Find where the given text appears and provide that cell's center as [x, y] coordinate. 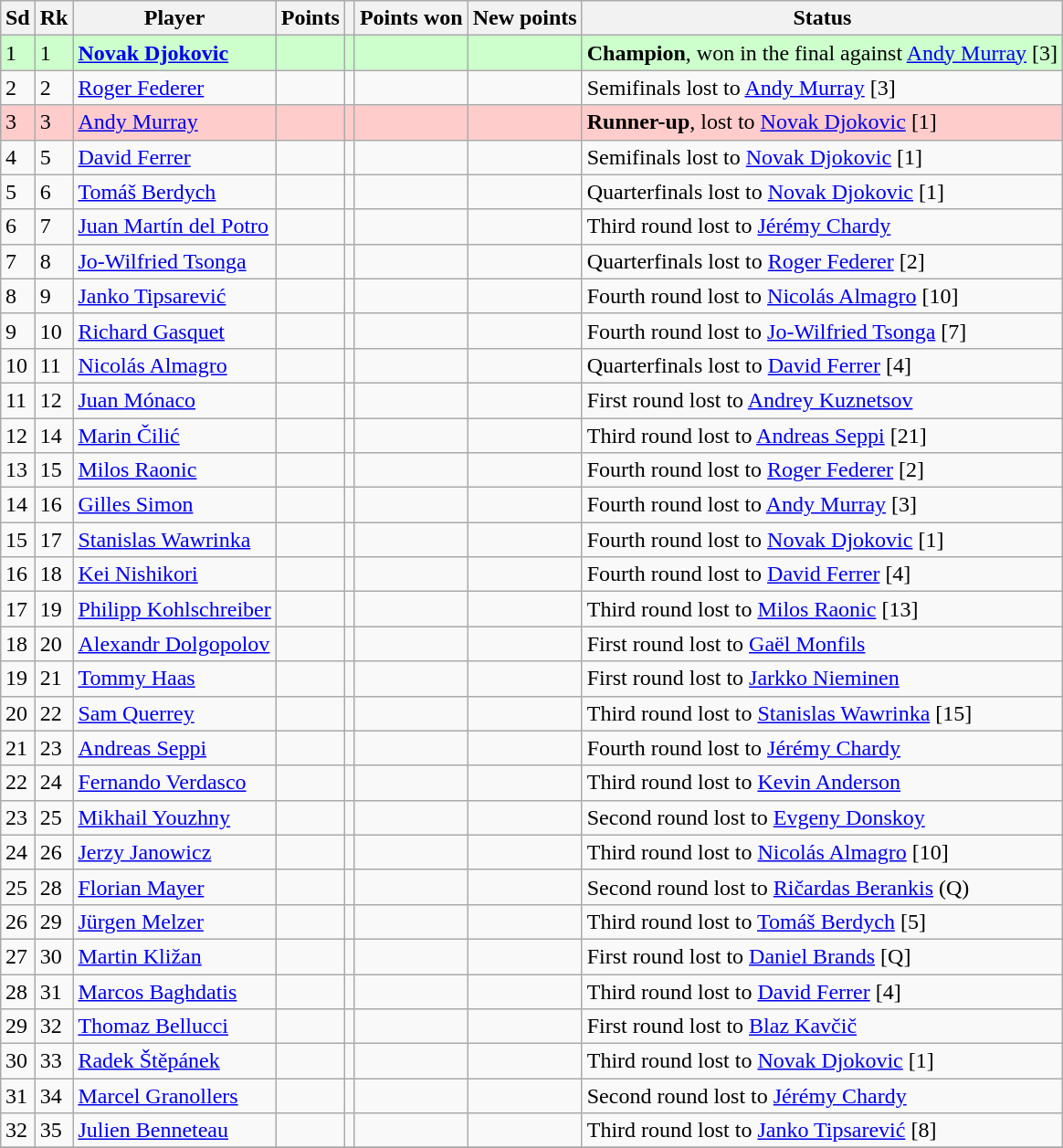
Roger Federer [174, 88]
Marcel Granollers [174, 1096]
Kei Nishikori [174, 574]
Novak Djokovic [174, 53]
Fourth round lost to Roger Federer [2] [822, 470]
Fourth round lost to Andy Murray [3] [822, 505]
Rk [54, 18]
Third round lost to Janko Tipsarević [8] [822, 1131]
Points [310, 18]
Andreas Seppi [174, 748]
Quarterfinals lost to Novak Djokovic [1] [822, 192]
Fourth round lost to Nicolás Almagro [10] [822, 296]
Points won [411, 18]
Andy Murray [174, 122]
New points [524, 18]
Jo-Wilfried Tsonga [174, 261]
Second round lost to Ričardas Berankis (Q) [822, 887]
Third round lost to Tomáš Berdych [5] [822, 922]
Semifinals lost to Novak Djokovic [1] [822, 157]
Florian Mayer [174, 887]
Sd [17, 18]
Quarterfinals lost to Roger Federer [2] [822, 261]
First round lost to Gaël Monfils [822, 644]
Gilles Simon [174, 505]
Milos Raonic [174, 470]
Alexandr Dolgopolov [174, 644]
Marcos Baghdatis [174, 991]
Semifinals lost to Andy Murray [3] [822, 88]
Richard Gasquet [174, 331]
Champion, won in the final against Andy Murray [3] [822, 53]
Fourth round lost to Novak Djokovic [1] [822, 540]
Jerzy Janowicz [174, 852]
Tomáš Berdych [174, 192]
33 [54, 1061]
Fourth round lost to David Ferrer [4] [822, 574]
Philipp Kohlschreiber [174, 609]
Mikhail Youzhny [174, 817]
First round lost to Daniel Brands [Q] [822, 956]
Stanislas Wawrinka [174, 540]
Player [174, 18]
Jürgen Melzer [174, 922]
Runner-up, lost to Novak Djokovic [1] [822, 122]
Fernando Verdasco [174, 783]
Third round lost to Novak Djokovic [1] [822, 1061]
Second round lost to Evgeny Donskoy [822, 817]
Third round lost to Jérémy Chardy [822, 226]
Tommy Haas [174, 679]
Julien Benneteau [174, 1131]
First round lost to Andrey Kuznetsov [822, 400]
Third round lost to Kevin Anderson [822, 783]
27 [17, 956]
Sam Querrey [174, 713]
4 [17, 157]
Third round lost to Milos Raonic [13] [822, 609]
Third round lost to Andreas Seppi [21] [822, 436]
Nicolás Almagro [174, 365]
Radek Štěpánek [174, 1061]
Third round lost to Nicolás Almagro [10] [822, 852]
Thomaz Bellucci [174, 1027]
First round lost to Jarkko Nieminen [822, 679]
Quarterfinals lost to David Ferrer [4] [822, 365]
Fourth round lost to Jo-Wilfried Tsonga [7] [822, 331]
Martin Kližan [174, 956]
Third round lost to Stanislas Wawrinka [15] [822, 713]
Marin Čilić [174, 436]
David Ferrer [174, 157]
First round lost to Blaz Kavčič [822, 1027]
Janko Tipsarević [174, 296]
Status [822, 18]
13 [17, 470]
34 [54, 1096]
Juan Martín del Potro [174, 226]
Fourth round lost to Jérémy Chardy [822, 748]
Juan Mónaco [174, 400]
Third round lost to David Ferrer [4] [822, 991]
Second round lost to Jérémy Chardy [822, 1096]
35 [54, 1131]
